Capture the cell that displays the provided text and extract its (x, y) central coordinate. 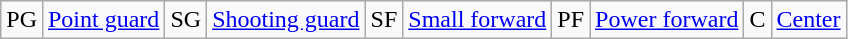
C (758, 20)
SF (384, 20)
Shooting guard (286, 20)
Point guard (103, 20)
PG (22, 20)
Power forward (667, 20)
PF (571, 20)
SG (186, 20)
Small forward (478, 20)
Center (808, 20)
